Determine the [x, y] coordinate at the center of the cell enclosing the given text.  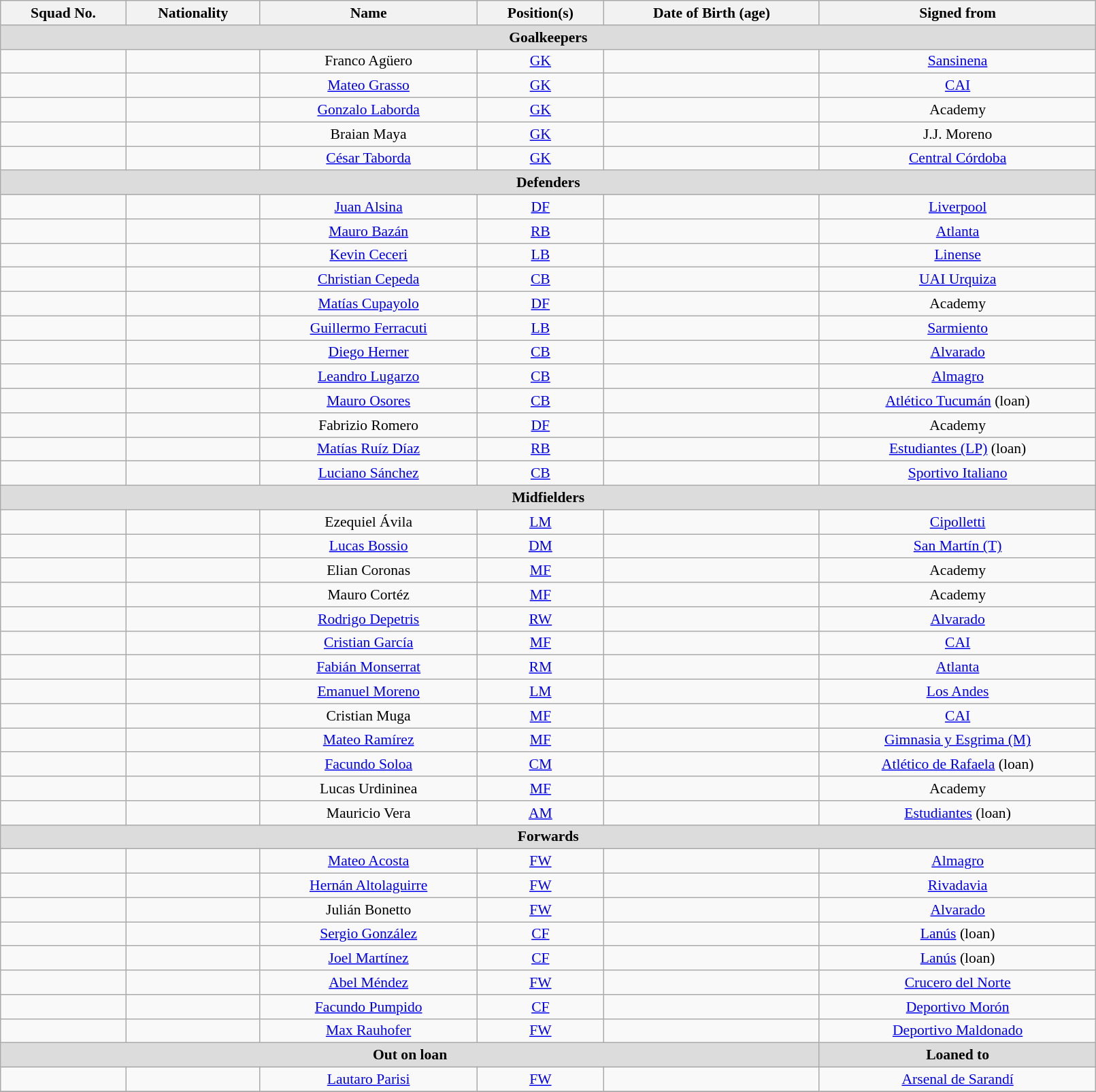
Diego Herner [369, 352]
Hernán Altolaguirre [369, 886]
Mauricio Vera [369, 813]
RM [540, 667]
Linense [957, 255]
César Taborda [369, 159]
Mauro Bazán [369, 231]
CM [540, 765]
Matías Cupayolo [369, 304]
Mauro Osores [369, 401]
Cristian Muga [369, 716]
Mateo Acosta [369, 861]
Gimnasia y Esgrima (M) [957, 740]
Arsenal de Sarandí [957, 1080]
Defenders [548, 183]
Sarmiento [957, 328]
Cipolletti [957, 522]
Date of Birth (age) [712, 13]
Leandro Lugarzo [369, 377]
San Martín (T) [957, 546]
Deportivo Morón [957, 1007]
Crucero del Norte [957, 982]
Goalkeepers [548, 37]
Cristian García [369, 643]
Deportivo Maldonado [957, 1031]
Estudiantes (loan) [957, 813]
Fabrizio Romero [369, 425]
Atlético Tucumán (loan) [957, 401]
Kevin Ceceri [369, 255]
Sergio González [369, 934]
Name [369, 13]
Elian Coronas [369, 571]
DM [540, 546]
Rodrigo Depetris [369, 619]
Sportivo Italiano [957, 474]
Central Córdoba [957, 159]
Forwards [548, 837]
Lucas Bossio [369, 546]
Estudiantes (LP) (loan) [957, 449]
Christian Cepeda [369, 280]
Franco Agüero [369, 61]
Position(s) [540, 13]
Squad No. [64, 13]
Liverpool [957, 207]
Loaned to [957, 1055]
Lucas Urdininea [369, 789]
Nationality [193, 13]
Braian Maya [369, 134]
Mauro Cortéz [369, 595]
Facundo Pumpido [369, 1007]
Guillermo Ferracuti [369, 328]
Matías Ruíz Díaz [369, 449]
Midfielders [548, 498]
Joel Martínez [369, 959]
Mateo Grasso [369, 86]
Ezequiel Ávila [369, 522]
Atlético de Rafaela (loan) [957, 765]
Facundo Soloa [369, 765]
Sansinena [957, 61]
Rivadavia [957, 886]
RW [540, 619]
UAI Urquiza [957, 280]
Max Rauhofer [369, 1031]
Julián Bonetto [369, 910]
AM [540, 813]
J.J. Moreno [957, 134]
Los Andes [957, 692]
Abel Méndez [369, 982]
Juan Alsina [369, 207]
Mateo Ramírez [369, 740]
Lautaro Parisi [369, 1080]
Emanuel Moreno [369, 692]
Out on loan [410, 1055]
Luciano Sánchez [369, 474]
Signed from [957, 13]
Gonzalo Laborda [369, 110]
Fabián Monserrat [369, 667]
